Locate the cell with the specified text and output its (X, Y) center coordinate. 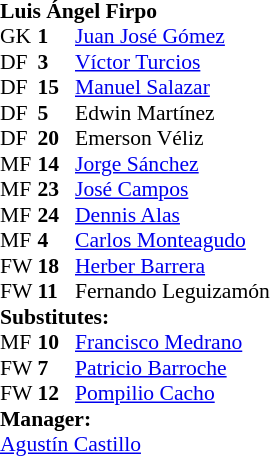
Fernando Leguizamón (172, 291)
Francisco Medrano (172, 343)
Carlos Monteagudo (172, 241)
José Campos (172, 189)
Manuel Salazar (172, 87)
3 (57, 62)
Herber Barrera (172, 266)
12 (57, 393)
Substitutes: (135, 317)
Víctor Turcios (172, 62)
11 (57, 291)
1 (57, 37)
Pompilio Cacho (172, 393)
18 (57, 266)
Dennis Alas (172, 215)
15 (57, 87)
10 (57, 343)
Edwin Martínez (172, 113)
7 (57, 368)
Juan José Gómez (172, 37)
Emerson Véliz (172, 139)
Jorge Sánchez (172, 164)
14 (57, 164)
5 (57, 113)
Manager: (135, 419)
23 (57, 189)
Patricio Barroche (172, 368)
GK (19, 37)
20 (57, 139)
24 (57, 215)
4 (57, 241)
